Detect which cell encompasses the target text, then output its [x, y] center coordinate. 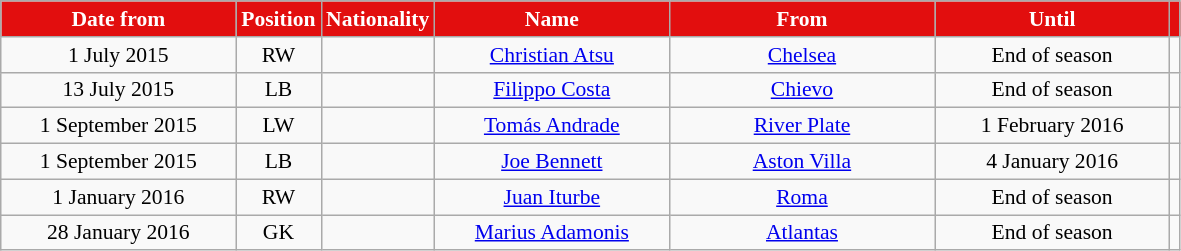
Chelsea [802, 55]
Marius Adamonis [552, 233]
Filippo Costa [552, 90]
4 January 2016 [1052, 162]
River Plate [802, 126]
Name [552, 19]
Tomás Andrade [552, 126]
Christian Atsu [552, 55]
1 July 2015 [118, 55]
Atlantas [802, 233]
Aston Villa [802, 162]
Position [278, 19]
Joe Bennett [552, 162]
Chievo [802, 90]
LW [278, 126]
Date from [118, 19]
Nationality [378, 19]
28 January 2016 [118, 233]
Until [1052, 19]
1 January 2016 [118, 197]
Juan Iturbe [552, 197]
13 July 2015 [118, 90]
Roma [802, 197]
GK [278, 233]
From [802, 19]
1 February 2016 [1052, 126]
